Determine the (X, Y) coordinate at the center of the cell enclosing the given text.  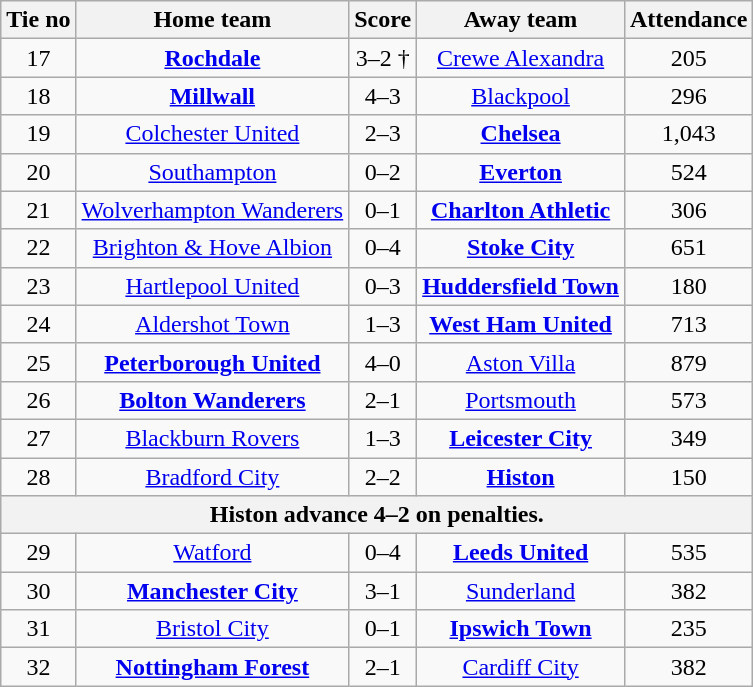
Everton (521, 172)
573 (688, 400)
3–1 (383, 591)
Attendance (688, 20)
Home team (212, 20)
27 (38, 438)
West Ham United (521, 324)
205 (688, 58)
Blackburn Rovers (212, 438)
4–0 (383, 362)
32 (38, 667)
0–3 (383, 286)
Chelsea (521, 134)
235 (688, 629)
31 (38, 629)
306 (688, 210)
23 (38, 286)
Ipswich Town (521, 629)
19 (38, 134)
150 (688, 477)
Bristol City (212, 629)
Aston Villa (521, 362)
Brighton & Hove Albion (212, 248)
Sunderland (521, 591)
Tie no (38, 20)
29 (38, 553)
Bolton Wanderers (212, 400)
Colchester United (212, 134)
Manchester City (212, 591)
Away team (521, 20)
26 (38, 400)
349 (688, 438)
Watford (212, 553)
0–2 (383, 172)
Stoke City (521, 248)
2–2 (383, 477)
18 (38, 96)
Leeds United (521, 553)
524 (688, 172)
22 (38, 248)
Hartlepool United (212, 286)
Charlton Athletic (521, 210)
Crewe Alexandra (521, 58)
Histon advance 4–2 on penalties. (377, 515)
Millwall (212, 96)
Southampton (212, 172)
21 (38, 210)
Rochdale (212, 58)
879 (688, 362)
535 (688, 553)
3–2 † (383, 58)
17 (38, 58)
Aldershot Town (212, 324)
713 (688, 324)
Score (383, 20)
180 (688, 286)
Peterborough United (212, 362)
24 (38, 324)
Blackpool (521, 96)
Cardiff City (521, 667)
651 (688, 248)
28 (38, 477)
20 (38, 172)
1,043 (688, 134)
30 (38, 591)
Nottingham Forest (212, 667)
Leicester City (521, 438)
296 (688, 96)
Histon (521, 477)
2–3 (383, 134)
Huddersfield Town (521, 286)
Portsmouth (521, 400)
25 (38, 362)
Bradford City (212, 477)
4–3 (383, 96)
Wolverhampton Wanderers (212, 210)
